Return [x, y] of the center of cell containing provided text 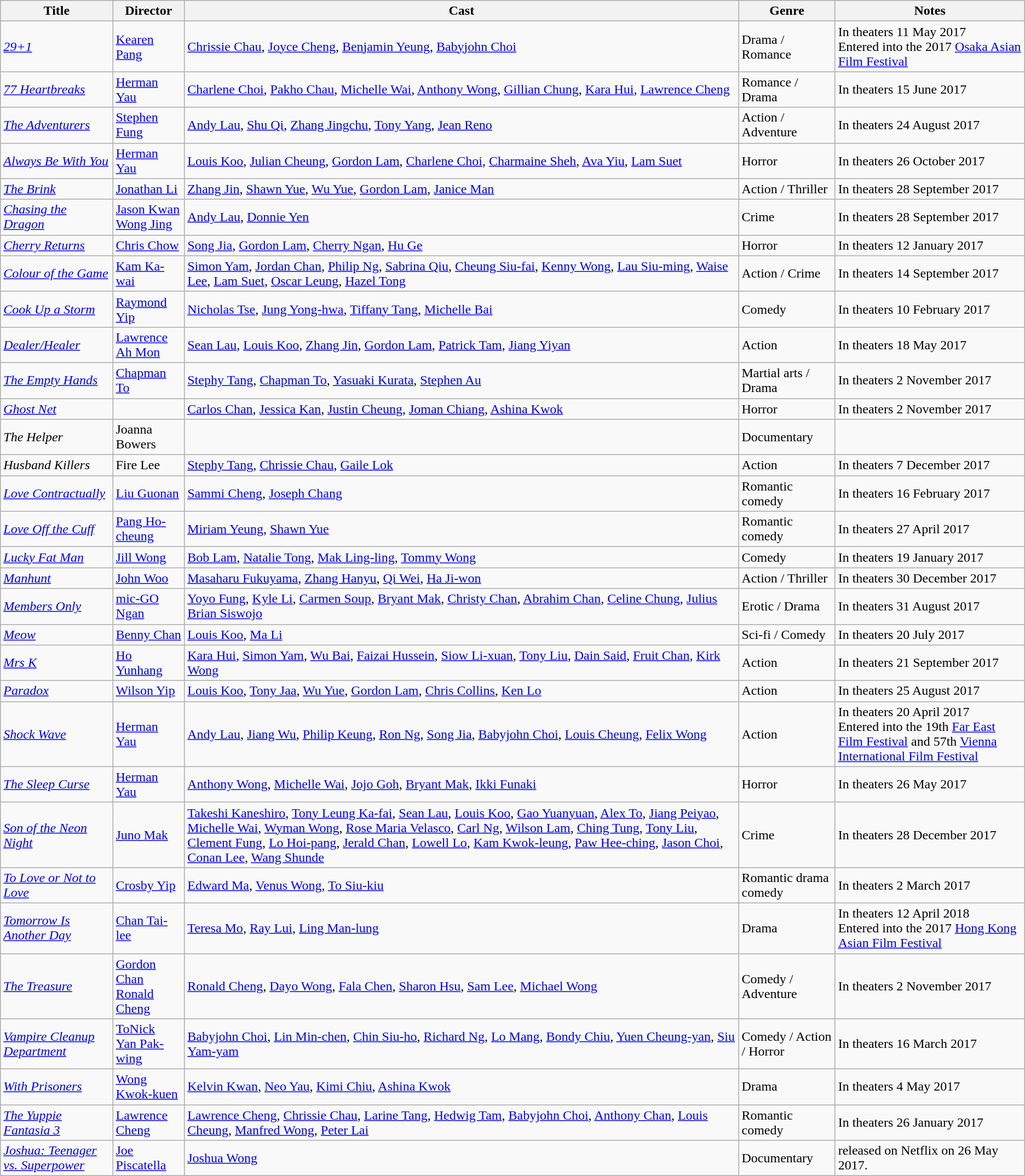
In theaters 12 April 2018 Entered into the 2017 Hong Kong Asian Film Festival [930, 928]
Charlene Choi, Pakho Chau, Michelle Wai, Anthony Wong, Gillian Chung, Kara Hui, Lawrence Cheng [462, 90]
The Adventurers [57, 125]
With Prisoners [57, 1087]
Simon Yam, Jordan Chan, Philip Ng, Sabrina Qiu, Cheung Siu-fai, Kenny Wong, Lau Siu-ming, Waise Lee, Lam Suet, Oscar Leung, Hazel Tong [462, 274]
Wong Kwok-kuen [149, 1087]
The Helper [57, 437]
Cook Up a Storm [57, 309]
In theaters 31 August 2017 [930, 607]
Raymond Yip [149, 309]
Action / Crime [787, 274]
Andy Lau, Shu Qi, Zhang Jingchu, Tony Yang, Jean Reno [462, 125]
Director [149, 11]
Stephy Tang, Chrissie Chau, Gaile Lok [462, 465]
released on Netflix on 26 May 2017. [930, 1158]
Dealer/Healer [57, 345]
Kelvin Kwan, Neo Yau, Kimi Chiu, Ashina Kwok [462, 1087]
77 Heartbreaks [57, 90]
Jonathan Li [149, 189]
Teresa Mo, Ray Lui, Ling Man-lung [462, 928]
Mrs K [57, 662]
mic-GO Ngan [149, 607]
Meow [57, 635]
Colour of the Game [57, 274]
In theaters 16 March 2017 [930, 1044]
Benny Chan [149, 635]
In theaters 12 January 2017 [930, 245]
Chris Chow [149, 245]
Kearen Pang [149, 47]
Louis Koo, Ma Li [462, 635]
Lawrence Ah Mon [149, 345]
In theaters 21 September 2017 [930, 662]
In theaters 20 April 2017Entered into the 19th Far East Film Festival and 57th Vienna International Film Festival [930, 734]
Husband Killers [57, 465]
Ho Yunhang [149, 662]
Love Contractually [57, 494]
Edward Ma, Venus Wong, To Siu-kiu [462, 885]
Sammi Cheng, Joseph Chang [462, 494]
29+1 [57, 47]
Stephen Fung [149, 125]
Love Off the Cuff [57, 529]
Joshua Wong [462, 1158]
Chasing the Dragon [57, 217]
Miriam Yeung, Shawn Yue [462, 529]
In theaters 15 June 2017 [930, 90]
In theaters 10 February 2017 [930, 309]
Zhang Jin, Shawn Yue, Wu Yue, Gordon Lam, Janice Man [462, 189]
Cast [462, 11]
Louis Koo, Julian Cheung, Gordon Lam, Charlene Choi, Charmaine Sheh, Ava Yiu, Lam Suet [462, 161]
Chrissie Chau, Joyce Cheng, Benjamin Yeung, Babyjohn Choi [462, 47]
Title [57, 11]
In theaters 11 May 2017 Entered into the 2017 Osaka Asian Film Festival [930, 47]
Comedy / Adventure [787, 987]
Nicholas Tse, Jung Yong-hwa, Tiffany Tang, Michelle Bai [462, 309]
Pang Ho-cheung [149, 529]
Manhunt [57, 578]
Louis Koo, Tony Jaa, Wu Yue, Gordon Lam, Chris Collins, Ken Lo [462, 691]
Martial arts / Drama [787, 380]
Sean Lau, Louis Koo, Zhang Jin, Gordon Lam, Patrick Tam, Jiang Yiyan [462, 345]
Fire Lee [149, 465]
In theaters 25 August 2017 [930, 691]
Babyjohn Choi, Lin Min-chen, Chin Siu-ho, Richard Ng, Lo Mang, Bondy Chiu, Yuen Cheung-yan, Siu Yam-yam [462, 1044]
John Woo [149, 578]
Vampire Cleanup Department [57, 1044]
Tomorrow Is Another Day [57, 928]
Ghost Net [57, 409]
Cherry Returns [57, 245]
Lawrence Cheng, Chrissie Chau, Larine Tang, Hedwig Tam, Babyjohn Choi, Anthony Chan, Louis Cheung, Manfred Wong, Peter Lai [462, 1122]
To Love or Not to Love [57, 885]
In theaters 30 December 2017 [930, 578]
Juno Mak [149, 834]
Shock Wave [57, 734]
Romantic drama comedy [787, 885]
Comedy / Action / Horror [787, 1044]
Erotic / Drama [787, 607]
Andy Lau, Jiang Wu, Philip Keung, Ron Ng, Song Jia, Babyjohn Choi, Louis Cheung, Felix Wong [462, 734]
In theaters 16 February 2017 [930, 494]
Stephy Tang, Chapman To, Yasuaki Kurata, Stephen Au [462, 380]
In theaters 20 July 2017 [930, 635]
Paradox [57, 691]
In theaters 14 September 2017 [930, 274]
Bob Lam, Natalie Tong, Mak Ling-ling, Tommy Wong [462, 557]
Wilson Yip [149, 691]
The Brink [57, 189]
Jason Kwan Wong Jing [149, 217]
Song Jia, Gordon Lam, Cherry Ngan, Hu Ge [462, 245]
In theaters 27 April 2017 [930, 529]
Drama / Romance [787, 47]
Lucky Fat Man [57, 557]
In theaters 2 March 2017 [930, 885]
Always Be With You [57, 161]
The Sleep Curse [57, 784]
In theaters 24 August 2017 [930, 125]
Jill Wong [149, 557]
Joshua: Teenager vs. Superpower [57, 1158]
Chapman To [149, 380]
In theaters 26 January 2017 [930, 1122]
Yoyo Fung, Kyle Li, Carmen Soup, Bryant Mak, Christy Chan, Abrahim Chan, Celine Chung, Julius Brian Siswojo [462, 607]
Masaharu Fukuyama, Zhang Hanyu, Qi Wei, Ha Ji-won [462, 578]
Notes [930, 11]
Joanna Bowers [149, 437]
Gordon Chan Ronald Cheng [149, 987]
The Empty Hands [57, 380]
Lawrence Cheng [149, 1122]
Kara Hui, Simon Yam, Wu Bai, Faizai Hussein, Siow Li-xuan, Tony Liu, Dain Said, Fruit Chan, Kirk Wong [462, 662]
In theaters 4 May 2017 [930, 1087]
In theaters 18 May 2017 [930, 345]
The Yuppie Fantasia 3 [57, 1122]
Son of the Neon Night [57, 834]
Kam Ka-wai [149, 274]
Sci-fi / Comedy [787, 635]
Anthony Wong, Michelle Wai, Jojo Goh, Bryant Mak, Ikki Funaki [462, 784]
The Treasure [57, 987]
Liu Guonan [149, 494]
In theaters 19 January 2017 [930, 557]
Action / Adventure [787, 125]
Genre [787, 11]
ToNick Yan Pak-wing [149, 1044]
Members Only [57, 607]
In theaters 28 December 2017 [930, 834]
Ronald Cheng, Dayo Wong, Fala Chen, Sharon Hsu, Sam Lee, Michael Wong [462, 987]
In theaters 7 December 2017 [930, 465]
Andy Lau, Donnie Yen [462, 217]
In theaters 26 October 2017 [930, 161]
Crosby Yip [149, 885]
Chan Tai-lee [149, 928]
Romance / Drama [787, 90]
In theaters 26 May 2017 [930, 784]
Carlos Chan, Jessica Kan, Justin Cheung, Joman Chiang, Ashina Kwok [462, 409]
Joe Piscatella [149, 1158]
